Identify which cell holds the provided text, then report its (x, y) central coordinate. 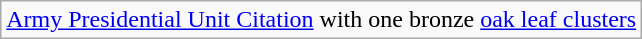
Army Presidential Unit Citation with one bronze oak leaf clusters (322, 20)
